Output the [x, y] coordinate of the center of the cell containing the given text.  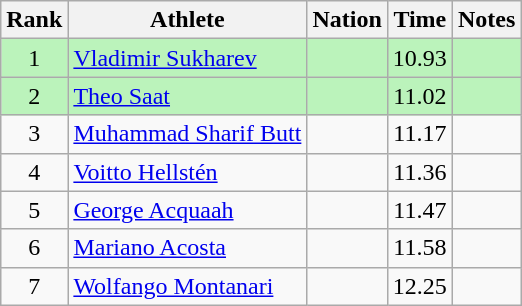
2 [34, 96]
Nation [347, 20]
Vladimir Sukharev [188, 58]
Theo Saat [188, 96]
6 [34, 248]
11.36 [420, 172]
George Acquaah [188, 210]
Notes [486, 20]
11.17 [420, 134]
Rank [34, 20]
Time [420, 20]
3 [34, 134]
11.58 [420, 248]
12.25 [420, 286]
Athlete [188, 20]
Mariano Acosta [188, 248]
Voitto Hellstén [188, 172]
7 [34, 286]
10.93 [420, 58]
5 [34, 210]
Wolfango Montanari [188, 286]
1 [34, 58]
4 [34, 172]
11.47 [420, 210]
Muhammad Sharif Butt [188, 134]
11.02 [420, 96]
